Return (X, Y) of the center of cell containing provided text 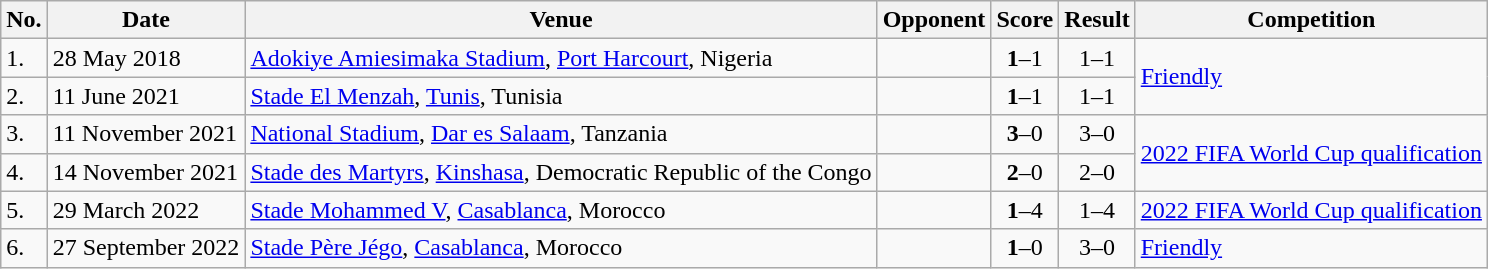
Adokiye Amiesimaka Stadium, Port Harcourt, Nigeria (561, 58)
Score (1025, 20)
28 May 2018 (146, 58)
6. (24, 248)
2. (24, 96)
Venue (561, 20)
No. (24, 20)
Date (146, 20)
Competition (1311, 20)
11 June 2021 (146, 96)
5. (24, 210)
National Stadium, Dar es Salaam, Tanzania (561, 134)
4. (24, 172)
29 March 2022 (146, 210)
1. (24, 58)
Opponent (934, 20)
Stade El Menzah, Tunis, Tunisia (561, 96)
27 September 2022 (146, 248)
14 November 2021 (146, 172)
1–0 (1025, 248)
11 November 2021 (146, 134)
Stade Mohammed V, Casablanca, Morocco (561, 210)
Result (1097, 20)
Stade des Martyrs, Kinshasa, Democratic Republic of the Congo (561, 172)
Stade Père Jégo, Casablanca, Morocco (561, 248)
3. (24, 134)
